Find where the given text appears and provide that cell's center as (x, y) coordinate. 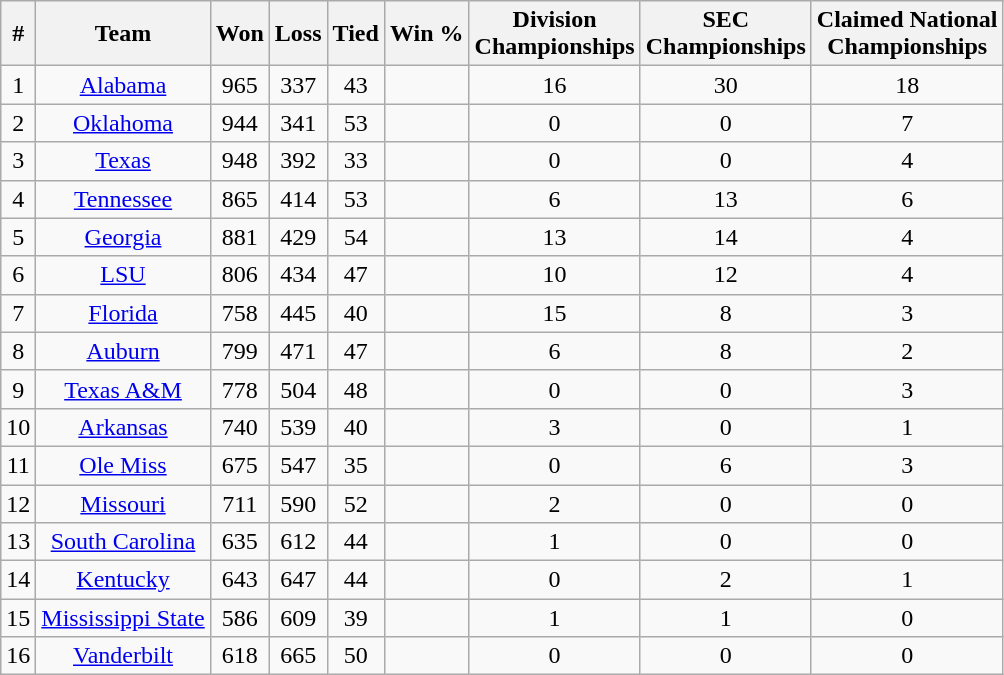
711 (240, 503)
965 (240, 85)
Win % (426, 34)
South Carolina (123, 542)
Tied (356, 34)
Missouri (123, 503)
612 (298, 542)
643 (240, 580)
50 (356, 656)
944 (240, 123)
Ole Miss (123, 465)
590 (298, 503)
Auburn (123, 351)
806 (240, 275)
Team (123, 34)
675 (240, 465)
539 (298, 427)
434 (298, 275)
Texas (123, 161)
Loss (298, 34)
9 (18, 389)
Georgia (123, 237)
445 (298, 313)
Florida (123, 313)
Arkansas (123, 427)
33 (356, 161)
547 (298, 465)
618 (240, 656)
635 (240, 542)
865 (240, 199)
740 (240, 427)
665 (298, 656)
Texas A&M (123, 389)
DivisionChampionships (554, 34)
Alabama (123, 85)
Tennessee (123, 199)
609 (298, 618)
52 (356, 503)
Kentucky (123, 580)
# (18, 34)
48 (356, 389)
414 (298, 199)
881 (240, 237)
30 (726, 85)
471 (298, 351)
341 (298, 123)
392 (298, 161)
SECChampionships (726, 34)
11 (18, 465)
647 (298, 580)
Oklahoma (123, 123)
LSU (123, 275)
948 (240, 161)
799 (240, 351)
Mississippi State (123, 618)
54 (356, 237)
337 (298, 85)
Vanderbilt (123, 656)
586 (240, 618)
18 (907, 85)
429 (298, 237)
758 (240, 313)
39 (356, 618)
778 (240, 389)
Won (240, 34)
Claimed NationalChampionships (907, 34)
35 (356, 465)
43 (356, 85)
504 (298, 389)
5 (18, 237)
